Capture the cell that displays the provided text and extract its (x, y) central coordinate. 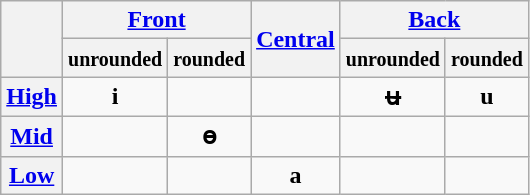
i (116, 97)
u (486, 97)
Low (32, 175)
High (32, 97)
Front (157, 20)
Mid (32, 136)
a (296, 175)
ɵ (210, 136)
Central (296, 39)
Back (434, 20)
ʉ (392, 97)
